From the cell containing the given text, extract its center point as [X, Y] coordinate. 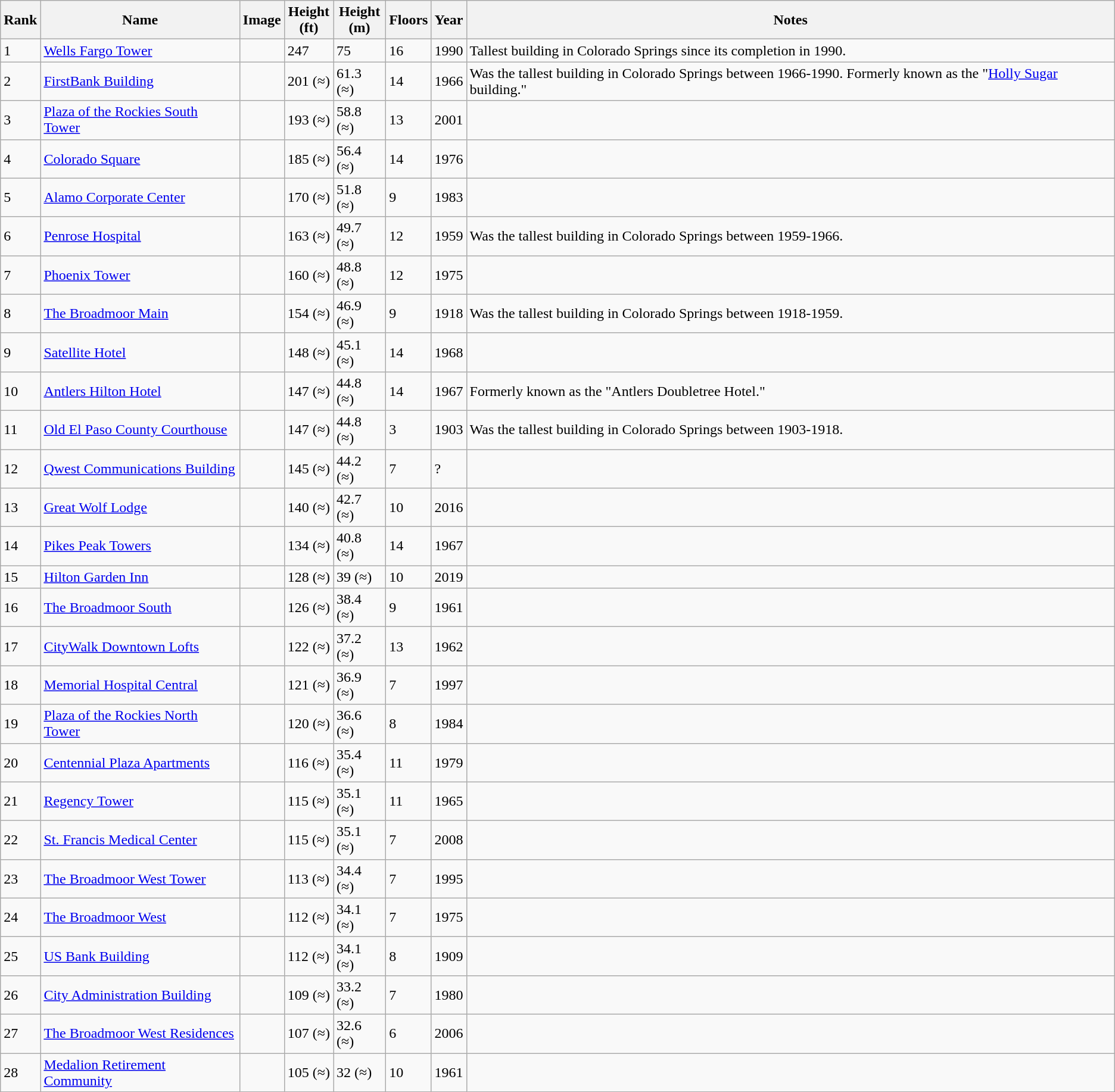
2001 [449, 120]
145 (≈) [309, 468]
Height(ft) [309, 20]
1983 [449, 198]
1903 [449, 430]
Name [140, 20]
56.4 (≈) [360, 158]
15 [20, 577]
17 [20, 647]
Qwest Communications Building [140, 468]
Wells Fargo Tower [140, 51]
35.4 (≈) [360, 762]
The Broadmoor West Residences [140, 1034]
49.7 (≈) [360, 236]
City Administration Building [140, 994]
1984 [449, 724]
1995 [449, 879]
26 [20, 994]
Was the tallest building in Colorado Springs between 1966-1990. Formerly known as the "Holly Sugar building." [790, 81]
Was the tallest building in Colorado Springs between 1903-1918. [790, 430]
120 (≈) [309, 724]
21 [20, 801]
45.1 (≈) [360, 352]
2016 [449, 507]
Plaza of the Rockies South Tower [140, 120]
Rank [20, 20]
37.2 (≈) [360, 647]
Tallest building in Colorado Springs since its completion in 1990. [790, 51]
1997 [449, 685]
36.9 (≈) [360, 685]
160 (≈) [309, 275]
2006 [449, 1034]
34.4 (≈) [360, 879]
107 (≈) [309, 1034]
Antlers Hilton Hotel [140, 391]
Height(m) [360, 20]
CityWalk Downtown Lofts [140, 647]
1980 [449, 994]
Alamo Corporate Center [140, 198]
58.8 (≈) [360, 120]
? [449, 468]
Old El Paso County Courthouse [140, 430]
38.4 (≈) [360, 607]
75 [360, 51]
2019 [449, 577]
Memorial Hospital Central [140, 685]
Notes [790, 20]
The Broadmoor Main [140, 313]
Was the tallest building in Colorado Springs between 1959-1966. [790, 236]
36.6 (≈) [360, 724]
Centennial Plaza Apartments [140, 762]
126 (≈) [309, 607]
Floors [409, 20]
27 [20, 1034]
Hilton Garden Inn [140, 577]
40.8 (≈) [360, 547]
2 [20, 81]
140 (≈) [309, 507]
Plaza of the Rockies North Tower [140, 724]
Medalion Retirement Community [140, 1072]
48.8 (≈) [360, 275]
28 [20, 1072]
121 (≈) [309, 685]
1918 [449, 313]
42.7 (≈) [360, 507]
61.3 (≈) [360, 81]
Colorado Square [140, 158]
116 (≈) [309, 762]
Pikes Peak Towers [140, 547]
Penrose Hospital [140, 236]
1976 [449, 158]
Was the tallest building in Colorado Springs between 1918-1959. [790, 313]
Image [262, 20]
5 [20, 198]
Satellite Hotel [140, 352]
24 [20, 917]
1909 [449, 956]
39 (≈) [360, 577]
1959 [449, 236]
33.2 (≈) [360, 994]
1965 [449, 801]
105 (≈) [309, 1072]
247 [309, 51]
1968 [449, 352]
Year [449, 20]
51.8 (≈) [360, 198]
148 (≈) [309, 352]
185 (≈) [309, 158]
Great Wolf Lodge [140, 507]
1966 [449, 81]
170 (≈) [309, 198]
46.9 (≈) [360, 313]
32.6 (≈) [360, 1034]
1979 [449, 762]
193 (≈) [309, 120]
154 (≈) [309, 313]
134 (≈) [309, 547]
US Bank Building [140, 956]
109 (≈) [309, 994]
2008 [449, 840]
Phoenix Tower [140, 275]
4 [20, 158]
25 [20, 956]
19 [20, 724]
1990 [449, 51]
The Broadmoor South [140, 607]
1962 [449, 647]
18 [20, 685]
St. Francis Medical Center [140, 840]
122 (≈) [309, 647]
44.2 (≈) [360, 468]
1 [20, 51]
22 [20, 840]
The Broadmoor West Tower [140, 879]
Regency Tower [140, 801]
32 (≈) [360, 1072]
FirstBank Building [140, 81]
163 (≈) [309, 236]
201 (≈) [309, 81]
20 [20, 762]
23 [20, 879]
128 (≈) [309, 577]
The Broadmoor West [140, 917]
113 (≈) [309, 879]
Formerly known as the "Antlers Doubletree Hotel." [790, 391]
